Search for the cell housing the specified text and yield its (x, y) center coordinate. 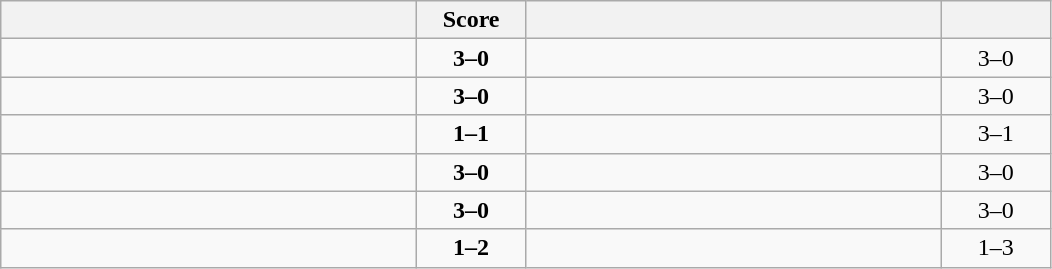
3–1 (996, 134)
Score (472, 20)
1–3 (996, 248)
1–1 (472, 134)
1–2 (472, 248)
